Scan for the cell matching the given text and deliver its (x, y) coordinate at center. 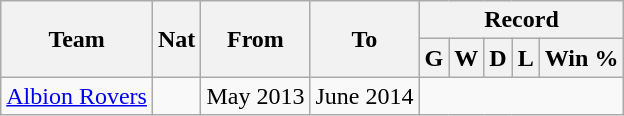
G (434, 58)
D (498, 58)
L (526, 58)
June 2014 (364, 96)
Team (77, 39)
W (466, 58)
From (256, 39)
Nat (176, 39)
May 2013 (256, 96)
Win % (582, 58)
Albion Rovers (77, 96)
Record (522, 20)
To (364, 39)
